Scan for the cell matching the given text and deliver its [x, y] coordinate at center. 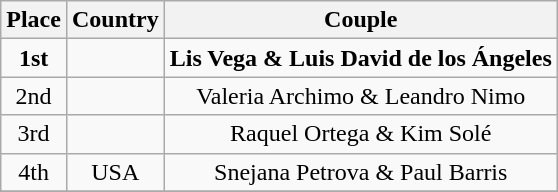
Couple [360, 20]
4th [34, 172]
Snejana Petrova & Paul Barris [360, 172]
Lis Vega & Luis David de los Ángeles [360, 58]
3rd [34, 134]
Place [34, 20]
Raquel Ortega & Kim Solé [360, 134]
1st [34, 58]
Valeria Archimo & Leandro Nimo [360, 96]
USA [115, 172]
2nd [34, 96]
Country [115, 20]
